Output the [X, Y] coordinate of the center of the cell containing the given text.  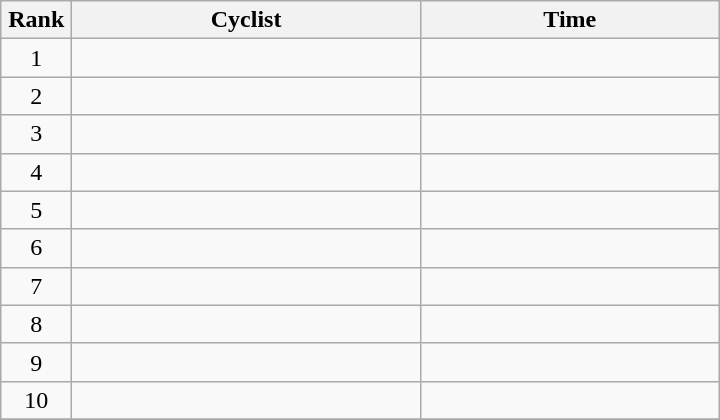
7 [36, 286]
6 [36, 248]
Cyclist [246, 20]
4 [36, 172]
5 [36, 210]
10 [36, 400]
Time [570, 20]
9 [36, 362]
1 [36, 58]
8 [36, 324]
Rank [36, 20]
3 [36, 134]
2 [36, 96]
